Extract the [x, y] coordinate from the center of the cell holding the provided text.  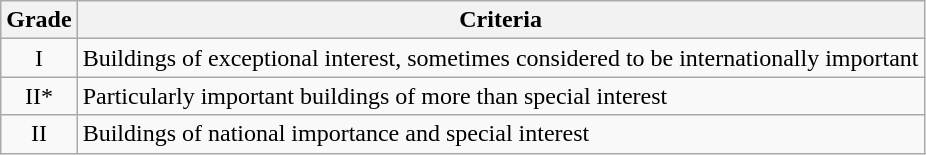
I [39, 58]
Particularly important buildings of more than special interest [500, 96]
Criteria [500, 20]
Buildings of exceptional interest, sometimes considered to be internationally important [500, 58]
Buildings of national importance and special interest [500, 134]
II* [39, 96]
II [39, 134]
Grade [39, 20]
